Find where the given text appears and provide that cell's center as (x, y) coordinate. 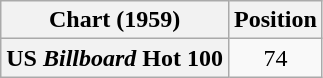
US Billboard Hot 100 (115, 58)
Chart (1959) (115, 20)
Position (276, 20)
74 (276, 58)
